Pinpoint the cell where the given text exists, returning its (x, y) midpoint coordinate. 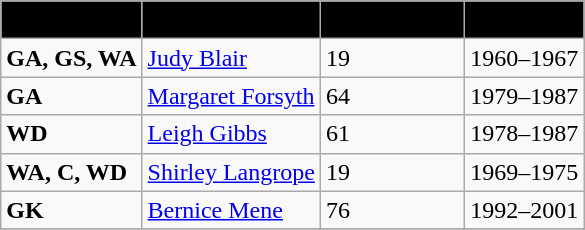
Shirley Langrope (231, 172)
WD (72, 134)
64 (392, 96)
GA, GS, WA (72, 58)
WA, C, WD (72, 172)
Position (72, 20)
Player (231, 20)
Appearances (392, 20)
Leigh Gibbs (231, 134)
GA (72, 96)
61 (392, 134)
76 (392, 210)
GK (72, 210)
1979–1987 (524, 96)
Bernice Mene (231, 210)
1969–1975 (524, 172)
Years (524, 20)
1960–1967 (524, 58)
1992–2001 (524, 210)
Judy Blair (231, 58)
Margaret Forsyth (231, 96)
1978–1987 (524, 134)
